Search for the cell housing the specified text and yield its [x, y] center coordinate. 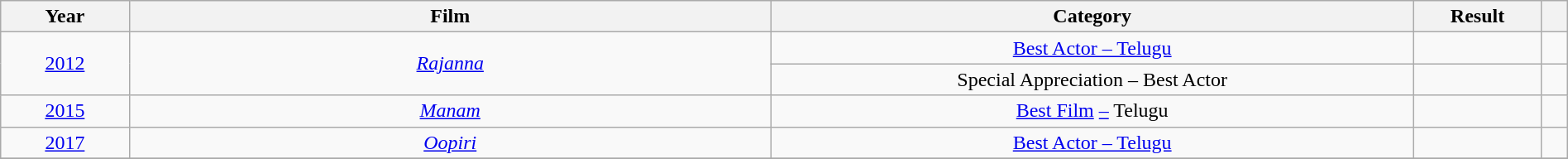
Rajanna [450, 64]
Manam [450, 111]
Oopiri [450, 142]
2015 [65, 111]
Best Film – Telugu [1092, 111]
Special Appreciation – Best Actor [1092, 79]
Result [1477, 17]
2012 [65, 64]
Year [65, 17]
2017 [65, 142]
Film [450, 17]
Category [1092, 17]
